Search for the cell housing the specified text and yield its [X, Y] center coordinate. 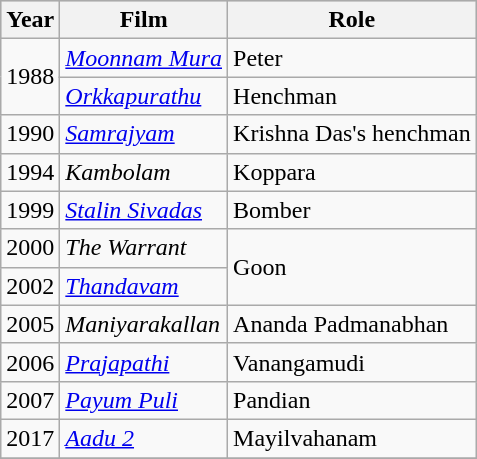
Prajapathi [144, 362]
The Warrant [144, 248]
Stalin Sivadas [144, 210]
Henchman [352, 96]
Koppara [352, 172]
Kambolam [144, 172]
2002 [30, 286]
1988 [30, 77]
2000 [30, 248]
Goon [352, 267]
Aadu 2 [144, 438]
2006 [30, 362]
Mayilvahanam [352, 438]
Pandian [352, 400]
2007 [30, 400]
Payum Puli [144, 400]
Thandavam [144, 286]
1994 [30, 172]
2017 [30, 438]
Bomber [352, 210]
Orkkapurathu [144, 96]
Samrajyam [144, 134]
Ananda Padmanabhan [352, 324]
Role [352, 20]
Maniyarakallan [144, 324]
2005 [30, 324]
Vanangamudi [352, 362]
1990 [30, 134]
1999 [30, 210]
Moonnam Mura [144, 58]
Peter [352, 58]
Film [144, 20]
Year [30, 20]
Krishna Das's henchman [352, 134]
